Detect which cell encompasses the target text, then output its (x, y) center coordinate. 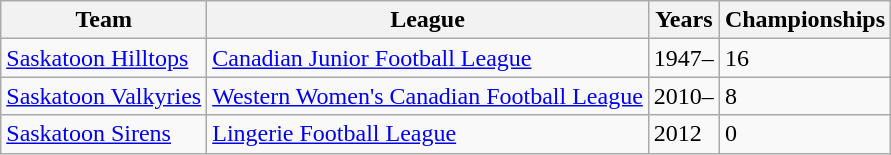
Western Women's Canadian Football League (428, 96)
League (428, 20)
Saskatoon Hilltops (104, 58)
Years (684, 20)
16 (804, 58)
Championships (804, 20)
1947– (684, 58)
Team (104, 20)
Saskatoon Valkyries (104, 96)
Saskatoon Sirens (104, 134)
0 (804, 134)
2012 (684, 134)
8 (804, 96)
2010– (684, 96)
Canadian Junior Football League (428, 58)
Lingerie Football League (428, 134)
